For the text-containing cell, return its midpoint in [X, Y] coordinate format. 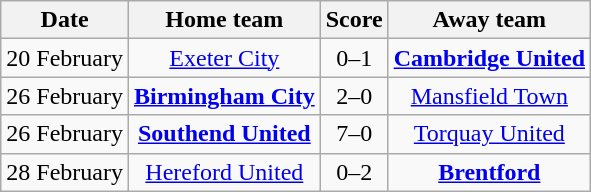
Exeter City [224, 58]
Home team [224, 20]
20 February [65, 58]
Southend United [224, 134]
Torquay United [489, 134]
2–0 [354, 96]
Score [354, 20]
0–2 [354, 172]
Date [65, 20]
7–0 [354, 134]
0–1 [354, 58]
28 February [65, 172]
Hereford United [224, 172]
Cambridge United [489, 58]
Mansfield Town [489, 96]
Brentford [489, 172]
Birmingham City [224, 96]
Away team [489, 20]
